Extract the [X, Y] coordinate from the center of the cell holding the provided text.  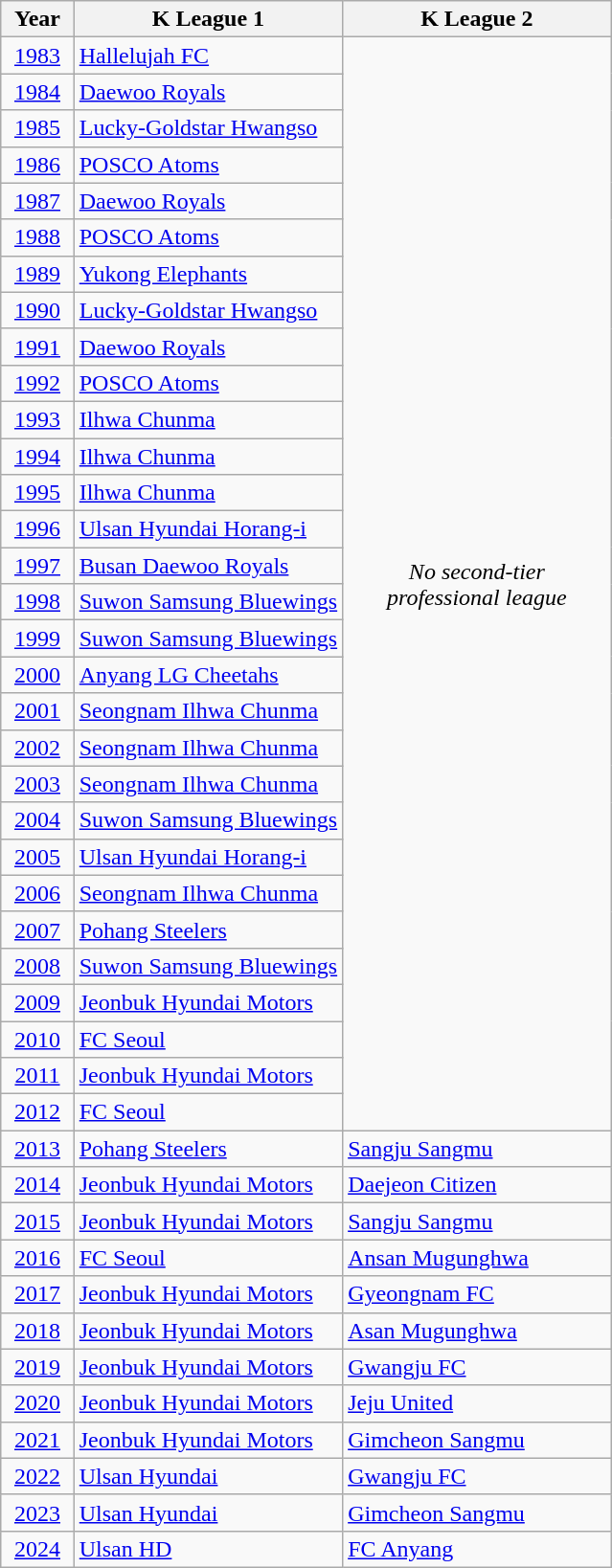
1999 [37, 638]
2021 [37, 1440]
2000 [37, 675]
2015 [37, 1221]
1989 [37, 274]
1996 [37, 529]
2008 [37, 966]
1983 [37, 56]
1988 [37, 237]
1986 [37, 165]
2022 [37, 1476]
Anyang LG Cheetahs [208, 675]
2023 [37, 1512]
2017 [37, 1294]
K League 1 [208, 19]
2024 [37, 1549]
2010 [37, 1039]
1997 [37, 566]
1992 [37, 383]
Year [37, 19]
2020 [37, 1403]
No second-tierprofessional league [477, 584]
1987 [37, 201]
2014 [37, 1185]
Ulsan HD [208, 1549]
1991 [37, 347]
2004 [37, 820]
2019 [37, 1367]
Jeju United [477, 1403]
2013 [37, 1149]
2003 [37, 784]
Gyeongnam FC [477, 1294]
1993 [37, 419]
1994 [37, 457]
2018 [37, 1331]
1985 [37, 128]
2011 [37, 1076]
2007 [37, 930]
2001 [37, 711]
1998 [37, 602]
2006 [37, 893]
2016 [37, 1258]
1995 [37, 493]
Yukong Elephants [208, 274]
1990 [37, 310]
2005 [37, 857]
K League 2 [477, 19]
1984 [37, 92]
Asan Mugunghwa [477, 1331]
Daejeon Citizen [477, 1185]
2009 [37, 1002]
Ansan Mugunghwa [477, 1258]
FC Anyang [477, 1549]
2002 [37, 748]
2012 [37, 1112]
Busan Daewoo Royals [208, 566]
Hallelujah FC [208, 56]
